Search for the cell housing the specified text and yield its [X, Y] center coordinate. 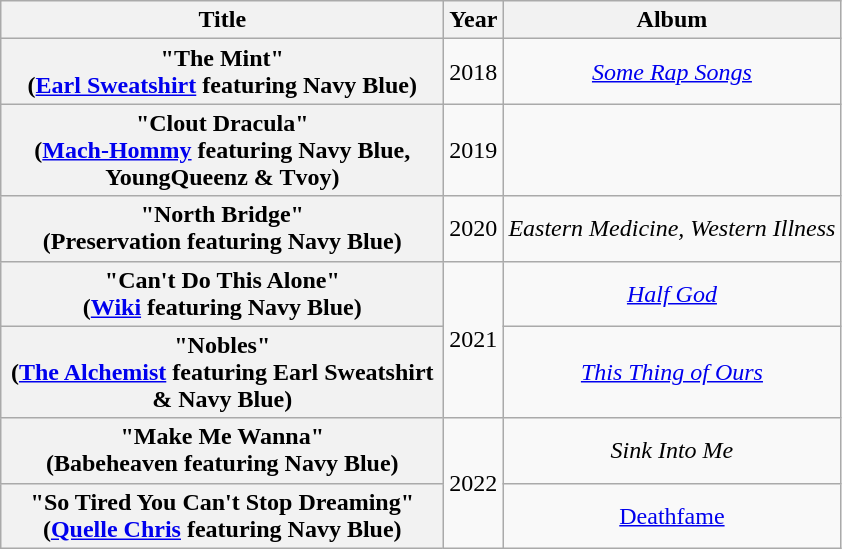
"So Tired You Can't Stop Dreaming"(Quelle Chris featuring Navy Blue) [222, 516]
Sink Into Me [672, 450]
Some Rap Songs [672, 72]
Deathfame [672, 516]
2018 [474, 72]
Album [672, 20]
Half God [672, 294]
"Make Me Wanna"(Babeheaven featuring Navy Blue) [222, 450]
"The Mint"(Earl Sweatshirt featuring Navy Blue) [222, 72]
Year [474, 20]
Eastern Medicine, Western Illness [672, 228]
"Clout Dracula"(Mach-Hommy featuring Navy Blue, YoungQueenz & Tvoy) [222, 150]
"North Bridge"(Preservation featuring Navy Blue) [222, 228]
This Thing of Ours [672, 372]
2022 [474, 483]
2020 [474, 228]
2019 [474, 150]
"Nobles"(The Alchemist featuring Earl Sweatshirt & Navy Blue) [222, 372]
Title [222, 20]
"Can't Do This Alone"(Wiki featuring Navy Blue) [222, 294]
2021 [474, 340]
